Capture the cell that displays the provided text and extract its [X, Y] central coordinate. 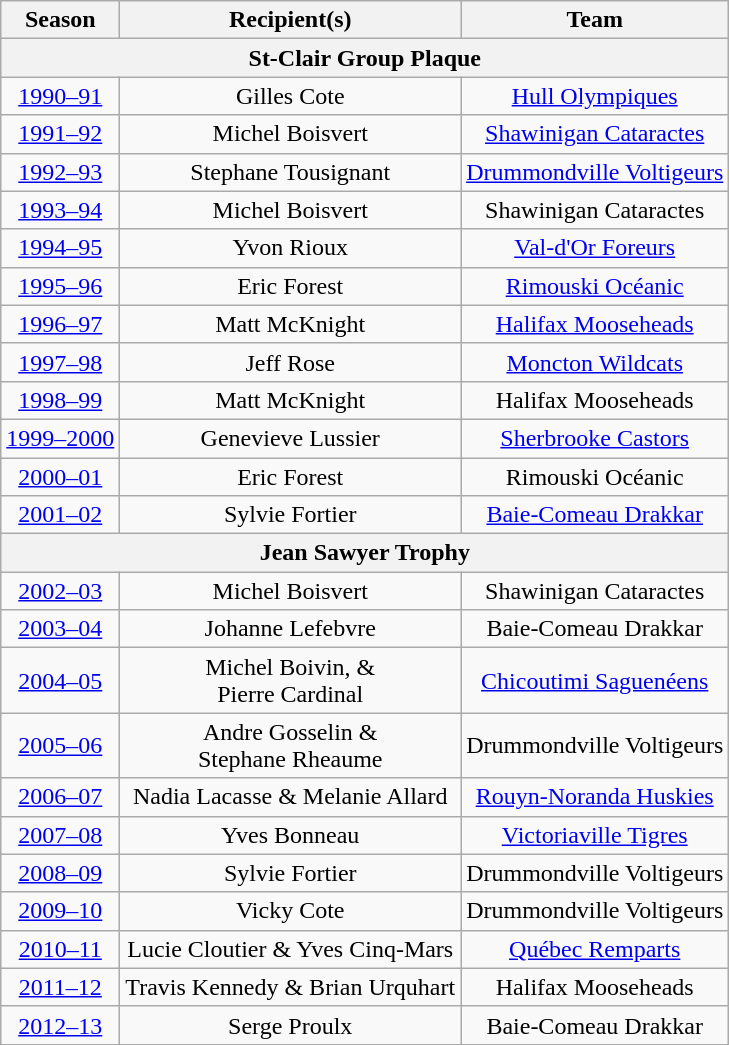
2011–12 [60, 987]
2007–08 [60, 835]
1997–98 [60, 362]
1993–94 [60, 210]
2003–04 [60, 629]
2006–07 [60, 797]
Québec Remparts [595, 949]
2010–11 [60, 949]
1996–97 [60, 324]
St-Clair Group Plaque [365, 58]
2002–03 [60, 591]
Jean Sawyer Trophy [365, 553]
Genevieve Lussier [290, 438]
1992–93 [60, 172]
1994–95 [60, 248]
2008–09 [60, 873]
Gilles Cote [290, 96]
Johanne Lefebvre [290, 629]
2009–10 [60, 911]
Stephane Tousignant [290, 172]
Season [60, 20]
Michel Boivin, &Pierre Cardinal [290, 680]
Travis Kennedy & Brian Urquhart [290, 987]
2001–02 [60, 515]
Team [595, 20]
1995–96 [60, 286]
1998–99 [60, 400]
Moncton Wildcats [595, 362]
1990–91 [60, 96]
Sherbrooke Castors [595, 438]
Yvon Rioux [290, 248]
Hull Olympiques [595, 96]
Yves Bonneau [290, 835]
2004–05 [60, 680]
2000–01 [60, 477]
2005–06 [60, 746]
Jeff Rose [290, 362]
Serge Proulx [290, 1025]
Andre Gosselin &Stephane Rheaume [290, 746]
1999–2000 [60, 438]
Vicky Cote [290, 911]
Lucie Cloutier & Yves Cinq-Mars [290, 949]
Victoriaville Tigres [595, 835]
Nadia Lacasse & Melanie Allard [290, 797]
2012–13 [60, 1025]
Rouyn-Noranda Huskies [595, 797]
Val-d'Or Foreurs [595, 248]
Recipient(s) [290, 20]
1991–92 [60, 134]
Chicoutimi Saguenéens [595, 680]
